Return the (X, Y) coordinate for the center point of the cell that contains the specified text.  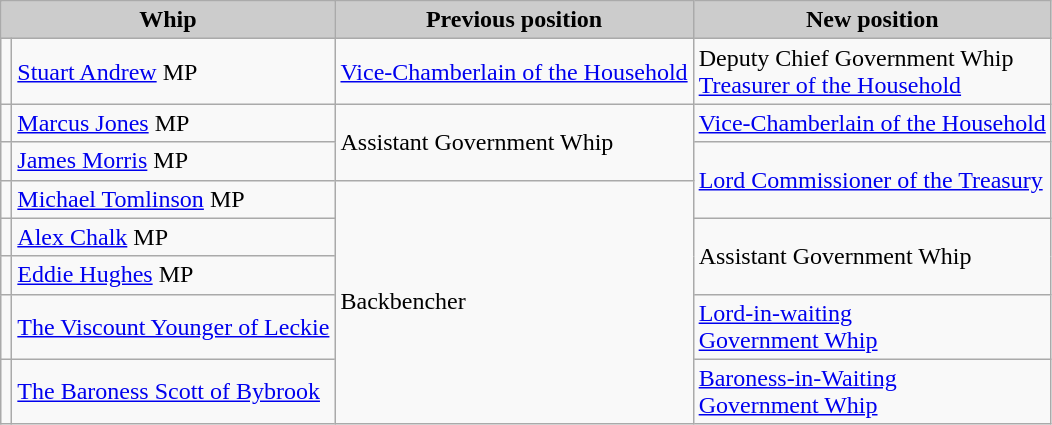
Stuart Andrew MP (174, 72)
Deputy Chief Government Whip Treasurer of the Household (872, 72)
Baroness-in-WaitingGovernment Whip (872, 392)
Whip (168, 20)
New position (872, 20)
James Morris MP (174, 161)
Alex Chalk MP (174, 237)
Marcus Jones MP (174, 123)
The Baroness Scott of Bybrook (174, 392)
Previous position (514, 20)
Lord Commissioner of the Treasury (872, 180)
Michael Tomlinson MP (174, 199)
Backbencher (514, 302)
Eddie Hughes MP (174, 275)
Lord-in-waitingGovernment Whip (872, 326)
The Viscount Younger of Leckie (174, 326)
